Output the (x, y) coordinate of the center of the cell containing the given text.  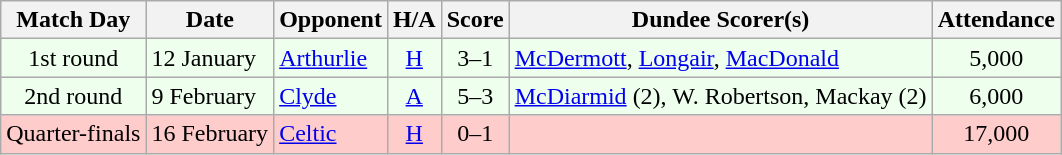
1st round (74, 58)
6,000 (996, 96)
McDiarmid (2), W. Robertson, Mackay (2) (720, 96)
16 February (210, 134)
McDermott, Longair, MacDonald (720, 58)
Arthurlie (331, 58)
0–1 (475, 134)
H/A (414, 20)
5,000 (996, 58)
3–1 (475, 58)
Score (475, 20)
Quarter-finals (74, 134)
5–3 (475, 96)
Date (210, 20)
Match Day (74, 20)
12 January (210, 58)
Clyde (331, 96)
Attendance (996, 20)
2nd round (74, 96)
17,000 (996, 134)
Opponent (331, 20)
Dundee Scorer(s) (720, 20)
9 February (210, 96)
Celtic (331, 134)
A (414, 96)
